Locate the cell with the specified text and output its (X, Y) center coordinate. 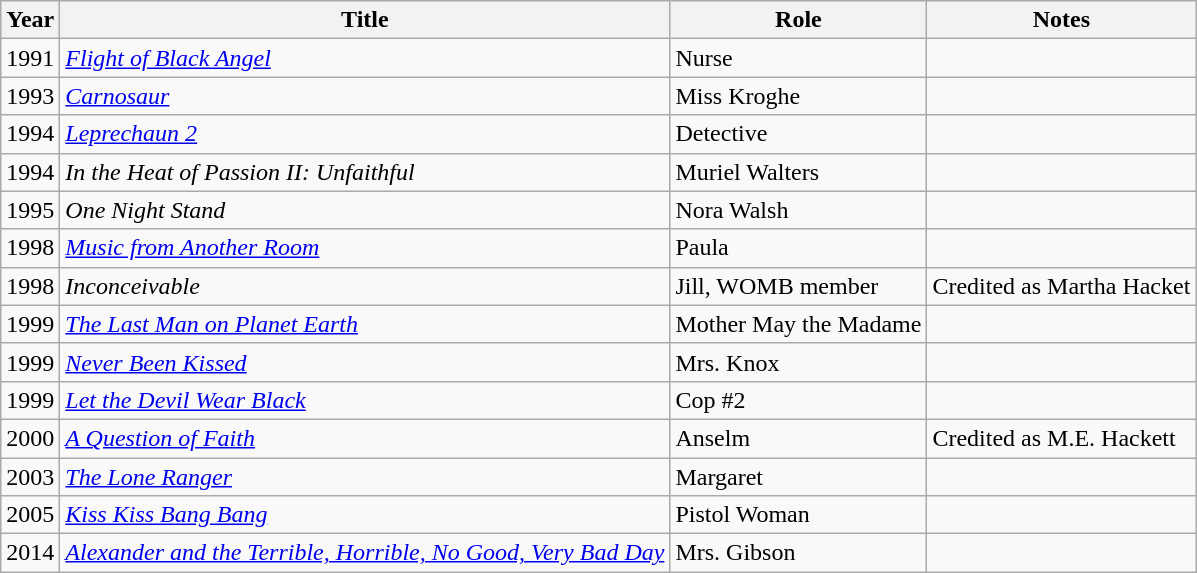
Pistol Woman (798, 515)
Year (30, 20)
Let the Devil Wear Black (365, 400)
1991 (30, 58)
2005 (30, 515)
2014 (30, 553)
Alexander and the Terrible, Horrible, No Good, Very Bad Day (365, 553)
Nora Walsh (798, 210)
Anselm (798, 438)
Jill, WOMB member (798, 286)
Kiss Kiss Bang Bang (365, 515)
Inconceivable (365, 286)
One Night Stand (365, 210)
Paula (798, 248)
Music from Another Room (365, 248)
A Question of Faith (365, 438)
1995 (30, 210)
Mrs. Gibson (798, 553)
Miss Kroghe (798, 96)
Title (365, 20)
Nurse (798, 58)
Detective (798, 134)
Flight of Black Angel (365, 58)
The Lone Ranger (365, 477)
Mrs. Knox (798, 362)
Role (798, 20)
Credited as Martha Hacket (1062, 286)
Credited as M.E. Hackett (1062, 438)
Carnosaur (365, 96)
Never Been Kissed (365, 362)
1993 (30, 96)
The Last Man on Planet Earth (365, 324)
2000 (30, 438)
Muriel Walters (798, 172)
Cop #2 (798, 400)
Leprechaun 2 (365, 134)
In the Heat of Passion II: Unfaithful (365, 172)
2003 (30, 477)
Notes (1062, 20)
Margaret (798, 477)
Mother May the Madame (798, 324)
